Extract the (x, y) coordinate from the center of the cell holding the provided text.  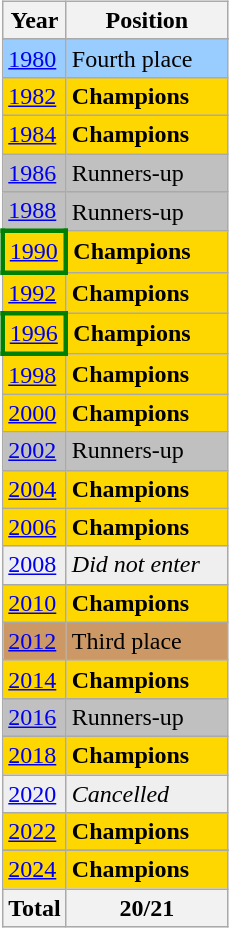
2022 (35, 832)
20/21 (146, 908)
2012 (35, 641)
1990 (35, 252)
Total (35, 908)
1988 (35, 212)
Year (35, 20)
Did not enter (146, 565)
Third place (146, 641)
2016 (35, 717)
Position (146, 20)
2018 (35, 755)
2000 (35, 413)
1984 (35, 134)
Fourth place (146, 58)
Cancelled (146, 793)
2024 (35, 870)
2008 (35, 565)
1986 (35, 173)
1982 (35, 96)
1992 (35, 292)
2020 (35, 793)
1980 (35, 58)
1996 (35, 334)
2002 (35, 451)
2010 (35, 603)
2004 (35, 489)
2006 (35, 527)
2014 (35, 679)
1998 (35, 374)
